Output the [X, Y] coordinate of the center of the cell containing the given text.  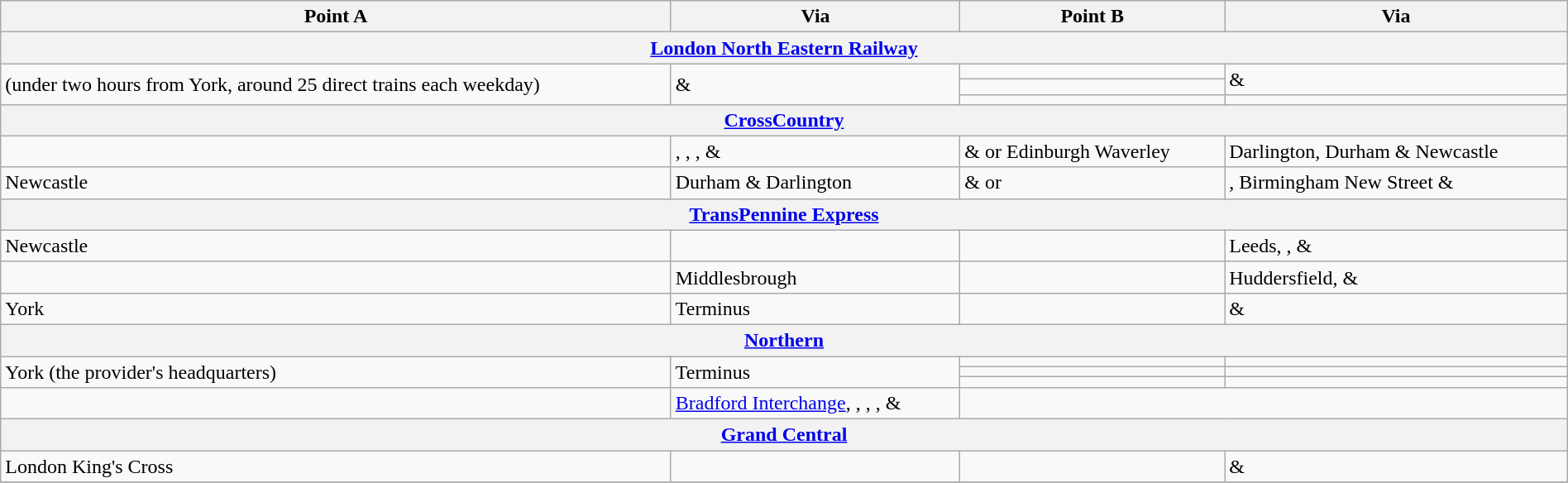
Bradford Interchange, , , , & [815, 404]
Huddersfield, & [1396, 277]
Grand Central [784, 435]
Leeds, , & [1396, 246]
Point B [1092, 17]
& or [1092, 183]
TransPennine Express [784, 214]
York (the provider's headquarters) [336, 371]
Durham & Darlington [815, 183]
Darlington, Durham & Newcastle [1396, 151]
London King's Cross [336, 466]
CrossCountry [784, 120]
Northern [784, 340]
Middlesbrough [815, 277]
Point A [336, 17]
, , , & [815, 151]
, Birmingham New Street & [1396, 183]
& or Edinburgh Waverley [1092, 151]
London North Eastern Railway [784, 48]
York [336, 308]
(under two hours from York, around 25 direct trains each weekday) [336, 84]
